Locate the cell with the specified text and output its [X, Y] center coordinate. 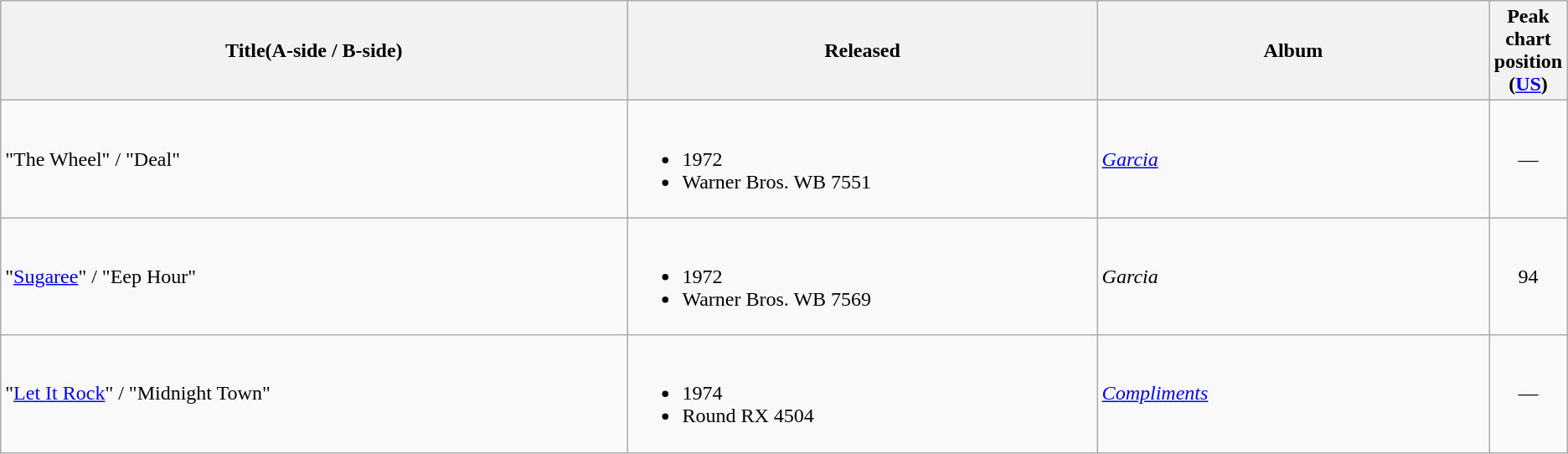
"Sugaree" / "Eep Hour" [314, 276]
"Let It Rock" / "Midnight Town" [314, 394]
1974Round RX 4504 [863, 394]
Album [1293, 50]
Title(A-side / B-side) [314, 50]
"The Wheel" / "Deal" [314, 159]
Peak chart position (US) [1529, 50]
94 [1529, 276]
1972Warner Bros. WB 7551 [863, 159]
Released [863, 50]
Compliments [1293, 394]
1972Warner Bros. WB 7569 [863, 276]
